Determine the (x, y) coordinate at the center of the cell enclosing the given text.  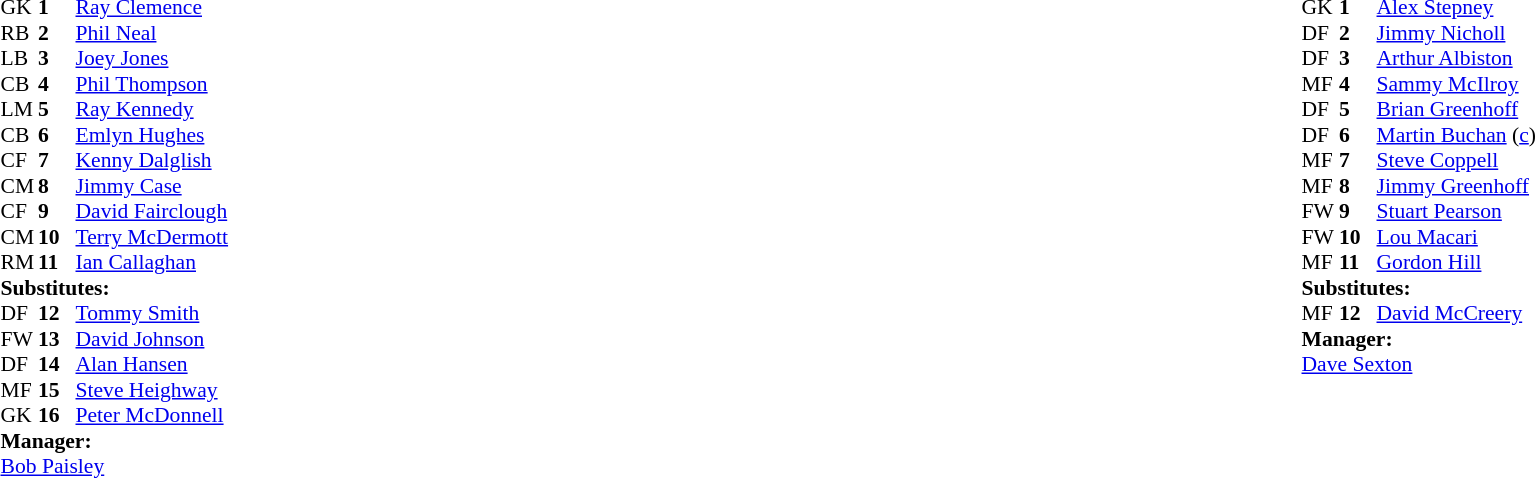
LB (19, 59)
RM (19, 263)
LM (19, 109)
David Johnson (152, 339)
Phil Thompson (152, 84)
GK (19, 415)
Manager: (114, 441)
Jimmy Case (152, 186)
Steve Heighway (152, 390)
Peter McDonnell (152, 415)
Joey Jones (152, 59)
Emlyn Hughes (152, 135)
15 (57, 390)
RB (19, 33)
Tommy Smith (152, 313)
14 (57, 365)
Ian Callaghan (152, 263)
Phil Neal (152, 33)
Kenny Dalglish (152, 161)
16 (57, 415)
Alan Hansen (152, 365)
Substitutes: (114, 288)
Terry McDermott (152, 237)
13 (57, 339)
David Fairclough (152, 211)
Ray Kennedy (152, 109)
